Detect which cell encompasses the target text, then output its (X, Y) center coordinate. 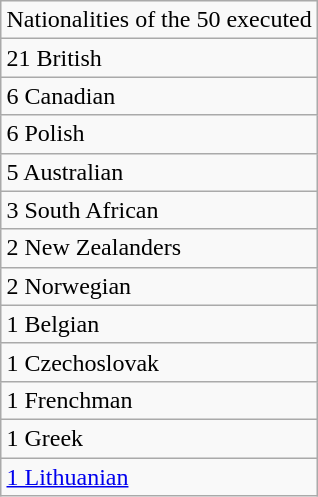
2 Norwegian (159, 286)
1 Lithuanian (159, 477)
Nationalities of the 50 executed (159, 20)
21 British (159, 58)
6 Canadian (159, 96)
1 Frenchman (159, 400)
1 Czechoslovak (159, 362)
1 Belgian (159, 324)
3 South African (159, 210)
5 Australian (159, 172)
1 Greek (159, 438)
2 New Zealanders (159, 248)
6 Polish (159, 134)
